Locate the cell with the specified text and output its [x, y] center coordinate. 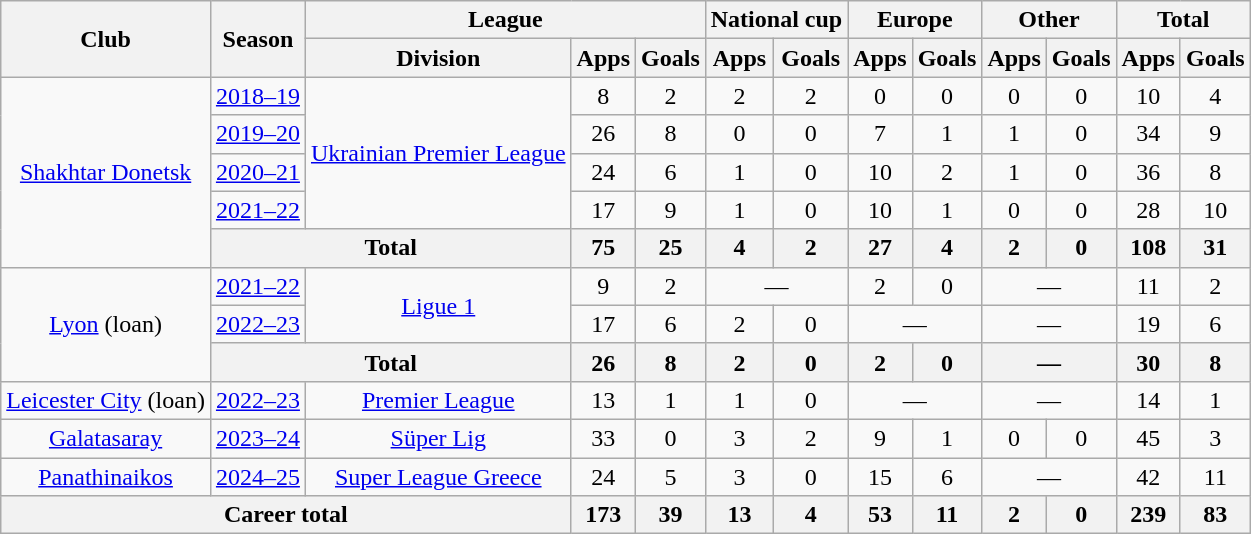
Shakhtar Donetsk [106, 172]
28 [1148, 210]
108 [1148, 248]
53 [880, 515]
34 [1148, 134]
83 [1215, 515]
League [505, 20]
Other [1049, 20]
Ligue 1 [438, 305]
Super League Greece [438, 477]
25 [671, 248]
2019–20 [258, 134]
14 [1148, 400]
75 [603, 248]
Division [438, 58]
39 [671, 515]
Season [258, 39]
Europe [915, 20]
Lyon (loan) [106, 324]
Career total [286, 515]
Ukrainian Premier League [438, 153]
31 [1215, 248]
2020–21 [258, 172]
Süper Lig [438, 438]
2023–24 [258, 438]
5 [671, 477]
Club [106, 39]
2024–25 [258, 477]
30 [1148, 362]
33 [603, 438]
19 [1148, 324]
239 [1148, 515]
Leicester City (loan) [106, 400]
173 [603, 515]
National cup [776, 20]
7 [880, 134]
45 [1148, 438]
Premier League [438, 400]
Panathinaikos [106, 477]
Galatasaray [106, 438]
15 [880, 477]
27 [880, 248]
2018–19 [258, 96]
42 [1148, 477]
36 [1148, 172]
